Determine the (X, Y) coordinate at the center of the cell enclosing the given text.  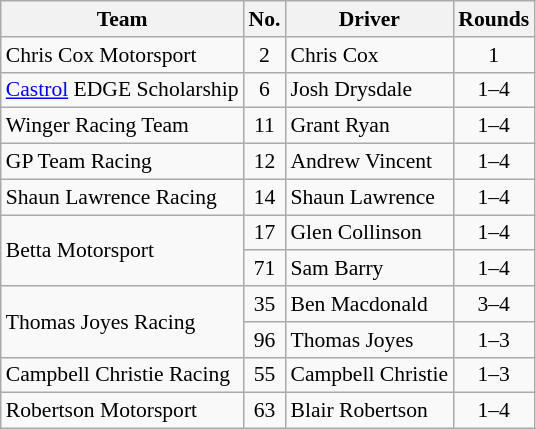
Thomas Joyes Racing (122, 322)
Shaun Lawrence (369, 197)
No. (265, 19)
GP Team Racing (122, 162)
Betta Motorsport (122, 250)
Winger Racing Team (122, 126)
Thomas Joyes (369, 340)
Blair Robertson (369, 411)
17 (265, 233)
12 (265, 162)
Grant Ryan (369, 126)
14 (265, 197)
35 (265, 304)
Shaun Lawrence Racing (122, 197)
11 (265, 126)
Campbell Christie (369, 375)
Team (122, 19)
Glen Collinson (369, 233)
Robertson Motorsport (122, 411)
2 (265, 55)
1 (494, 55)
Campbell Christie Racing (122, 375)
71 (265, 269)
Chris Cox (369, 55)
55 (265, 375)
Andrew Vincent (369, 162)
3–4 (494, 304)
Rounds (494, 19)
96 (265, 340)
Ben Macdonald (369, 304)
Chris Cox Motorsport (122, 55)
Sam Barry (369, 269)
Castrol EDGE Scholarship (122, 90)
Josh Drysdale (369, 90)
63 (265, 411)
Driver (369, 19)
6 (265, 90)
